Scan for the cell matching the given text and deliver its (X, Y) coordinate at center. 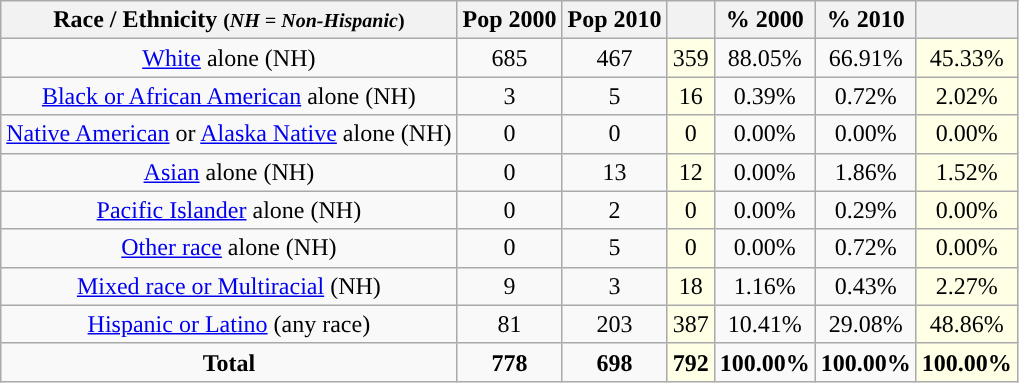
45.33% (966, 58)
778 (510, 362)
% 2010 (866, 20)
Race / Ethnicity (NH = Non-Hispanic) (229, 20)
29.08% (866, 324)
Black or African American alone (NH) (229, 96)
2 (614, 210)
Native American or Alaska Native alone (NH) (229, 134)
698 (614, 362)
48.86% (966, 324)
Pacific Islander alone (NH) (229, 210)
18 (690, 286)
9 (510, 286)
1.86% (866, 172)
1.16% (764, 286)
359 (690, 58)
Mixed race or Multiracial (NH) (229, 286)
0.43% (866, 286)
1.52% (966, 172)
203 (614, 324)
10.41% (764, 324)
0.39% (764, 96)
12 (690, 172)
Asian alone (NH) (229, 172)
Hispanic or Latino (any race) (229, 324)
792 (690, 362)
81 (510, 324)
467 (614, 58)
16 (690, 96)
66.91% (866, 58)
2.27% (966, 286)
88.05% (764, 58)
685 (510, 58)
13 (614, 172)
387 (690, 324)
0.29% (866, 210)
Total (229, 362)
Pop 2010 (614, 20)
Pop 2000 (510, 20)
White alone (NH) (229, 58)
Other race alone (NH) (229, 248)
% 2000 (764, 20)
2.02% (966, 96)
